Determine the (X, Y) coordinate at the center of the cell enclosing the given text.  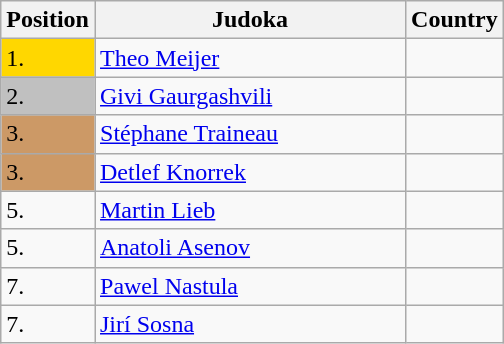
Stéphane Traineau (250, 134)
Detlef Knorrek (250, 172)
1. (48, 58)
Jirí Sosna (250, 324)
Judoka (250, 20)
2. (48, 96)
Givi Gaurgashvili (250, 96)
Martin Lieb (250, 210)
Anatoli Asenov (250, 248)
Theo Meijer (250, 58)
Country (455, 20)
Position (48, 20)
Pawel Nastula (250, 286)
